From the cell containing the given text, extract its center point as [X, Y] coordinate. 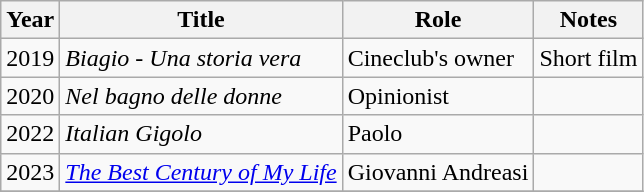
2023 [30, 172]
Opinionist [438, 96]
Giovanni Andreasi [438, 172]
2022 [30, 134]
Cineclub's owner [438, 58]
2020 [30, 96]
Short film [588, 58]
Year [30, 20]
2019 [30, 58]
Paolo [438, 134]
Nel bagno delle donne [201, 96]
The Best Century of My Life [201, 172]
Italian Gigolo [201, 134]
Biagio - Una storia vera [201, 58]
Role [438, 20]
Notes [588, 20]
Title [201, 20]
